Output the (X, Y) coordinate of the center of the cell containing the given text.  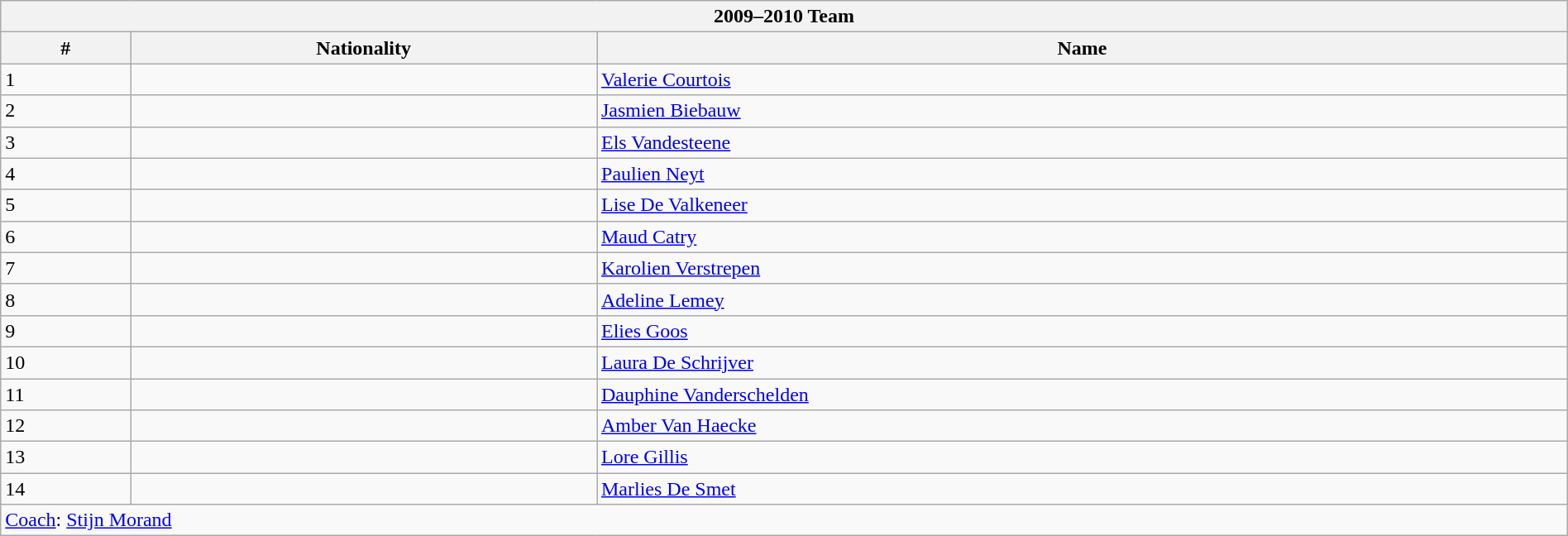
2 (66, 111)
7 (66, 268)
4 (66, 174)
Paulien Neyt (1083, 174)
Nationality (364, 48)
5 (66, 205)
Amber Van Haecke (1083, 426)
14 (66, 489)
3 (66, 142)
Elies Goos (1083, 331)
Dauphine Vanderschelden (1083, 395)
2009–2010 Team (784, 17)
9 (66, 331)
Karolien Verstrepen (1083, 268)
13 (66, 457)
10 (66, 362)
Maud Catry (1083, 237)
Valerie Courtois (1083, 79)
Coach: Stijn Morand (784, 520)
# (66, 48)
8 (66, 299)
6 (66, 237)
1 (66, 79)
11 (66, 395)
Jasmien Biebauw (1083, 111)
Adeline Lemey (1083, 299)
12 (66, 426)
Lise De Valkeneer (1083, 205)
Els Vandesteene (1083, 142)
Laura De Schrijver (1083, 362)
Marlies De Smet (1083, 489)
Name (1083, 48)
Lore Gillis (1083, 457)
